Identify which cell holds the provided text, then report its (x, y) central coordinate. 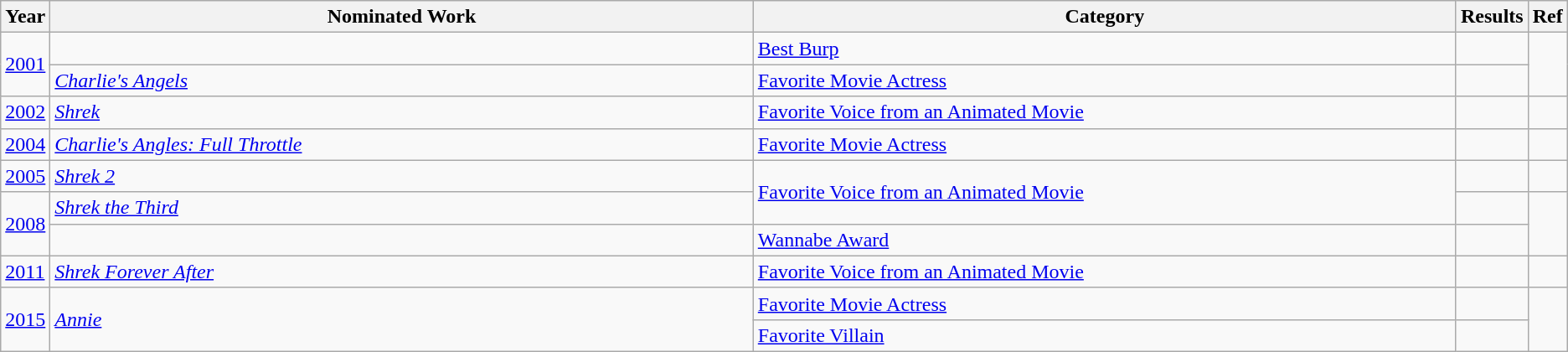
2011 (25, 272)
Annie (402, 319)
Shrek the Third (402, 208)
Favorite Villain (1104, 335)
Charlie's Angles: Full Throttle (402, 144)
Results (1492, 17)
Shrek Forever After (402, 272)
2005 (25, 176)
Ref (1548, 17)
2008 (25, 224)
Year (25, 17)
Nominated Work (402, 17)
2004 (25, 144)
Category (1104, 17)
Charlie's Angels (402, 80)
Wannabe Award (1104, 240)
2002 (25, 112)
Shrek 2 (402, 176)
2015 (25, 319)
Best Burp (1104, 49)
2001 (25, 65)
Shrek (402, 112)
